Provide the [X, Y] coordinate of the cell's center where the given text is located.  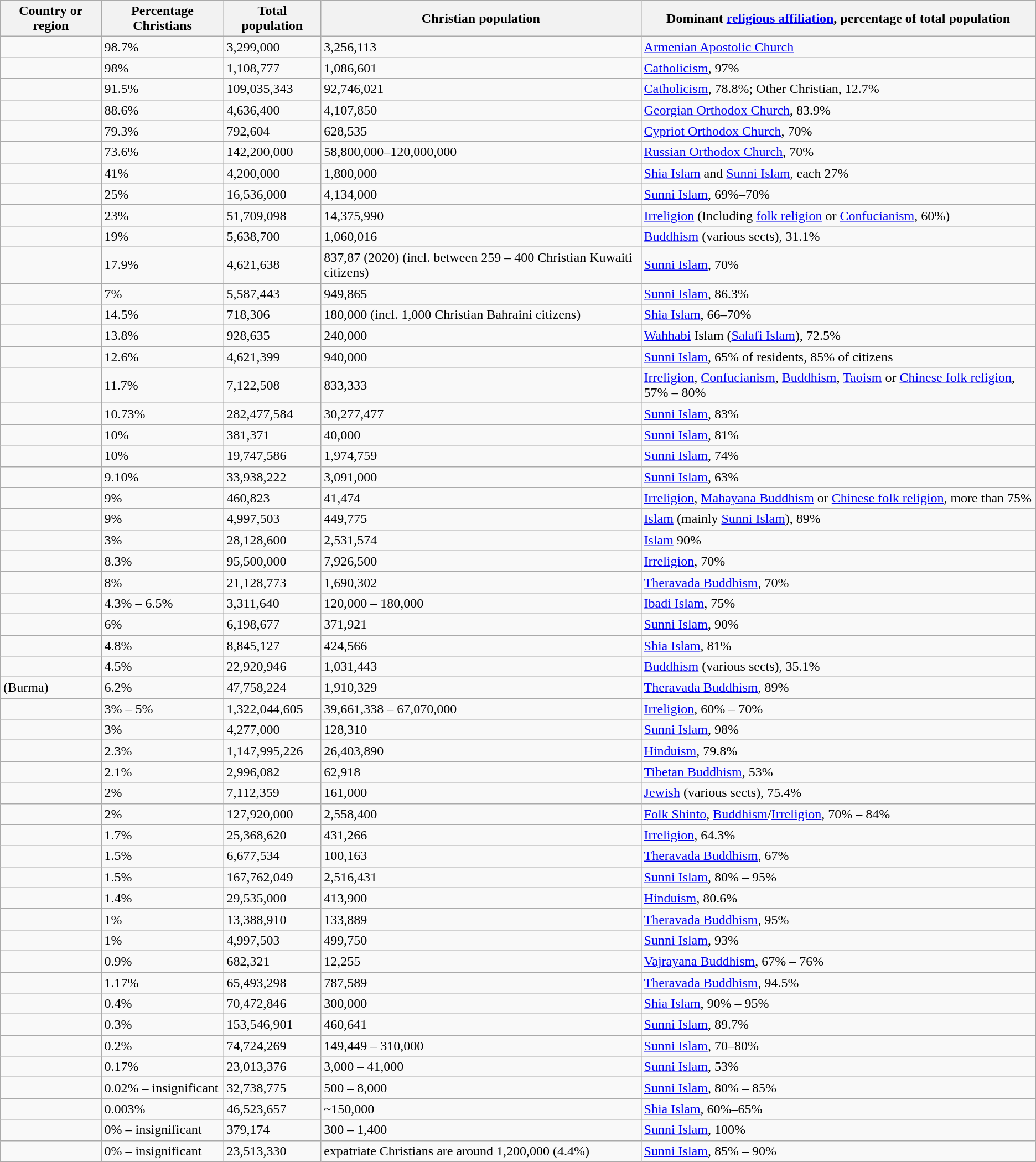
Irreligion, 64.3% [838, 835]
1,322,044,605 [272, 709]
460,823 [272, 498]
~150,000 [481, 1109]
7% [163, 294]
2,996,082 [272, 772]
23,513,330 [272, 1151]
Percentage Christians [163, 19]
Ibadi Islam, 75% [838, 603]
161,000 [481, 793]
Hinduism, 79.8% [838, 751]
Sunni Islam, 100% [838, 1130]
8.3% [163, 561]
Georgian Orthodox Church, 83.9% [838, 110]
4,636,400 [272, 110]
4,277,000 [272, 730]
0.02% – insignificant [163, 1088]
128,310 [481, 730]
Irreligion, Mahayana Buddhism or Chinese folk religion, more than 75% [838, 498]
4.5% [163, 667]
Vajrayana Buddhism, 67% – 76% [838, 961]
23% [163, 215]
Sunni Islam, 65% of residents, 85% of citizens [838, 357]
30,277,477 [481, 414]
1,974,759 [481, 456]
2.3% [163, 751]
22,920,946 [272, 667]
424,566 [481, 646]
1.17% [163, 982]
Shia Islam, 90% – 95% [838, 1004]
Sunni Islam, 80% – 85% [838, 1088]
1,031,443 [481, 667]
787,589 [481, 982]
Sunni Islam, 53% [838, 1067]
47,758,224 [272, 688]
300,000 [481, 1004]
300 – 1,400 [481, 1130]
Sunni Islam, 86.3% [838, 294]
91.5% [163, 89]
2,516,431 [481, 877]
13.8% [163, 336]
73.6% [163, 152]
Sunni Islam, 74% [838, 456]
Armenian Apostolic Church [838, 47]
1,910,329 [481, 688]
0.3% [163, 1025]
Shia Islam, 60%–65% [838, 1109]
3,256,113 [481, 47]
240,000 [481, 336]
413,900 [481, 898]
95,500,000 [272, 561]
Catholicism, 78.8%; Other Christian, 12.7% [838, 89]
4,621,399 [272, 357]
Irreligion, 60% – 70% [838, 709]
Theravada Buddhism, 67% [838, 856]
23,013,376 [272, 1067]
70,472,846 [272, 1004]
6,677,534 [272, 856]
14,375,990 [481, 215]
500 – 8,000 [481, 1088]
Theravada Buddhism, 89% [838, 688]
5,638,700 [272, 236]
Sunni Islam, 63% [838, 477]
11.7% [163, 385]
Sunni Islam, 81% [838, 435]
4,134,000 [481, 194]
4.8% [163, 646]
8,845,127 [272, 646]
1,108,777 [272, 68]
3% – 5% [163, 709]
1,060,016 [481, 236]
2,531,574 [481, 540]
Sunni Islam, 90% [838, 624]
379,174 [272, 1130]
3,091,000 [481, 477]
4,200,000 [272, 173]
3,000 – 41,000 [481, 1067]
1.4% [163, 898]
Irreligion, 70% [838, 561]
Country or region [51, 19]
79.3% [163, 131]
628,535 [481, 131]
Irreligion (Including folk religion or Confucianism, 60%) [838, 215]
1,690,302 [481, 582]
Hinduism, 80.6% [838, 898]
Theravada Buddhism, 70% [838, 582]
7,926,500 [481, 561]
6.2% [163, 688]
109,035,343 [272, 89]
371,921 [481, 624]
14.5% [163, 315]
Sunni Islam, 69%–70% [838, 194]
928,635 [272, 336]
8% [163, 582]
51,709,098 [272, 215]
940,000 [481, 357]
142,200,000 [272, 152]
6% [163, 624]
4.3% – 6.5% [163, 603]
98.7% [163, 47]
98% [163, 68]
10.73% [163, 414]
4,621,638 [272, 264]
92,746,021 [481, 89]
Sunni Islam, 70% [838, 264]
718,306 [272, 315]
25,368,620 [272, 835]
2,558,400 [481, 814]
Theravada Buddhism, 94.5% [838, 982]
180,000 (incl. 1,000 Christian Bahraini citizens) [481, 315]
Sunni Islam, 89.7% [838, 1025]
0.17% [163, 1067]
2.1% [163, 772]
5,587,443 [272, 294]
62,918 [481, 772]
41% [163, 173]
Cypriot Orthodox Church, 70% [838, 131]
0.2% [163, 1046]
460,641 [481, 1025]
6,198,677 [272, 624]
74,724,269 [272, 1046]
9.10% [163, 477]
Tibetan Buddhism, 53% [838, 772]
Dominant religious affiliation, percentage of total population [838, 19]
41,474 [481, 498]
7,122,508 [272, 385]
13,388,910 [272, 919]
1,800,000 [481, 173]
3,311,640 [272, 603]
431,266 [481, 835]
833,333 [481, 385]
Total population [272, 19]
Islam (mainly Sunni Islam), 89% [838, 519]
1,086,601 [481, 68]
19% [163, 236]
7,112,359 [272, 793]
Catholicism, 97% [838, 68]
25% [163, 194]
Shia Islam, 81% [838, 646]
100,163 [481, 856]
0.9% [163, 961]
Russian Orthodox Church, 70% [838, 152]
46,523,657 [272, 1109]
Sunni Islam, 70–80% [838, 1046]
133,889 [481, 919]
33,938,222 [272, 477]
0.4% [163, 1004]
682,321 [272, 961]
167,762,049 [272, 877]
Buddhism (various sects), 35.1% [838, 667]
Jewish (various sects), 75.4% [838, 793]
Buddhism (various sects), 31.1% [838, 236]
0.003% [163, 1109]
28,128,600 [272, 540]
149,449 – 310,000 [481, 1046]
Shia Islam, 66–70% [838, 315]
expatriate Christians are around 1,200,000 (4.4%) [481, 1151]
17.9% [163, 264]
4,107,850 [481, 110]
88.6% [163, 110]
120,000 – 180,000 [481, 603]
449,775 [481, 519]
837,87 (2020) (incl. between 259 – 400 Christian Kuwaiti citizens) [481, 264]
19,747,586 [272, 456]
29,535,000 [272, 898]
40,000 [481, 435]
Sunni Islam, 85% – 90% [838, 1151]
3,299,000 [272, 47]
65,493,298 [272, 982]
16,536,000 [272, 194]
12,255 [481, 961]
26,403,890 [481, 751]
381,371 [272, 435]
949,865 [481, 294]
Theravada Buddhism, 95% [838, 919]
Shia Islam and Sunni Islam, each 27% [838, 173]
39,661,338 – 67,070,000 [481, 709]
Folk Shinto, Buddhism/Irreligion, 70% – 84% [838, 814]
Sunni Islam, 80% – 95% [838, 877]
12.6% [163, 357]
21,128,773 [272, 582]
127,920,000 [272, 814]
Sunni Islam, 98% [838, 730]
Sunni Islam, 83% [838, 414]
153,546,901 [272, 1025]
Irreligion, Confucianism, Buddhism, Taoism or Chinese folk religion, 57% – 80% [838, 385]
Christian population [481, 19]
(Burma) [51, 688]
792,604 [272, 131]
Islam 90% [838, 540]
32,738,775 [272, 1088]
58,800,000–120,000,000 [481, 152]
499,750 [481, 940]
282,477,584 [272, 414]
1,147,995,226 [272, 751]
1.7% [163, 835]
Sunni Islam, 93% [838, 940]
Wahhabi Islam (Salafi Islam), 72.5% [838, 336]
